Identify which cell holds the provided text, then report its (X, Y) central coordinate. 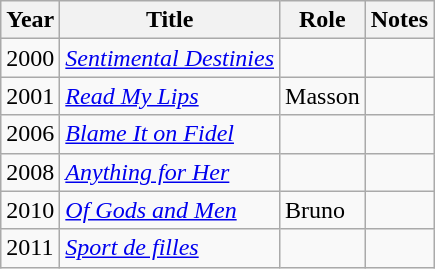
2011 (30, 248)
Blame It on Fidel (170, 134)
Read My Lips (170, 96)
2008 (30, 172)
Sentimental Destinies (170, 58)
Of Gods and Men (170, 210)
Year (30, 20)
Anything for Her (170, 172)
Notes (399, 20)
Role (323, 20)
Sport de filles (170, 248)
2006 (30, 134)
Title (170, 20)
2001 (30, 96)
2010 (30, 210)
Masson (323, 96)
Bruno (323, 210)
2000 (30, 58)
